Locate the cell with the specified text and output its (X, Y) center coordinate. 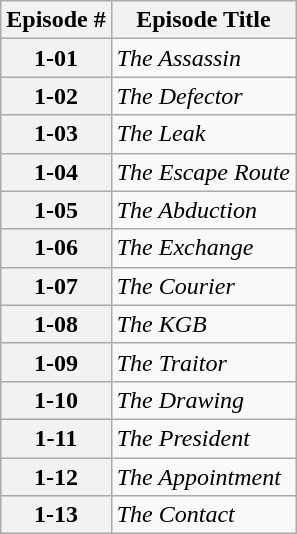
1-04 (56, 172)
The Exchange (203, 248)
The Traitor (203, 362)
The KGB (203, 324)
Episode Title (203, 20)
The Drawing (203, 400)
1-02 (56, 96)
1-12 (56, 477)
1-10 (56, 400)
1-08 (56, 324)
1-13 (56, 515)
1-07 (56, 286)
The Defector (203, 96)
1-09 (56, 362)
The Contact (203, 515)
The Assassin (203, 58)
Episode # (56, 20)
1-11 (56, 438)
The Leak (203, 134)
The Escape Route (203, 172)
1-01 (56, 58)
1-05 (56, 210)
1-06 (56, 248)
The Appointment (203, 477)
The President (203, 438)
The Abduction (203, 210)
The Courier (203, 286)
1-03 (56, 134)
